From the cell containing the given text, extract its center point as (X, Y) coordinate. 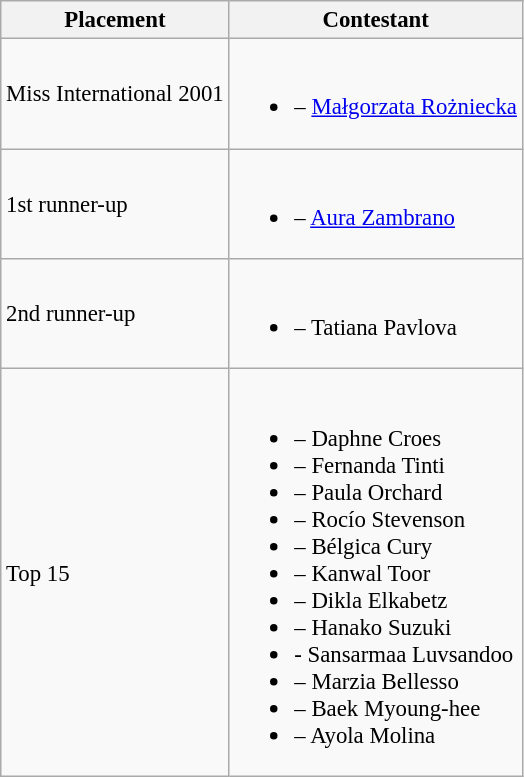
Top 15 (115, 572)
Contestant (376, 20)
1st runner-up (115, 204)
– Tatiana Pavlova (376, 314)
2nd runner-up (115, 314)
Miss International 2001 (115, 94)
Placement (115, 20)
– Małgorzata Rożniecka (376, 94)
– Aura Zambrano (376, 204)
